Capture the cell that displays the provided text and extract its [x, y] central coordinate. 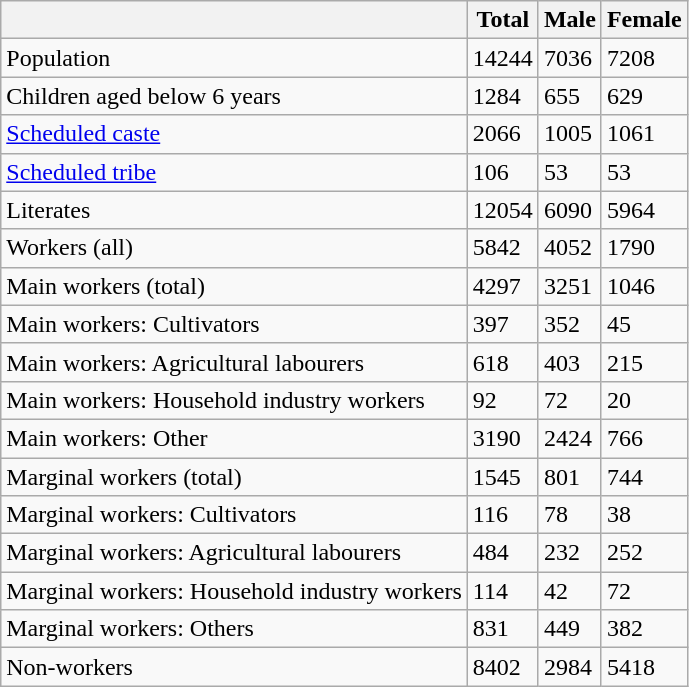
1284 [502, 96]
Marginal workers: Household industry workers [234, 591]
Marginal workers (total) [234, 477]
352 [570, 324]
Male [570, 20]
2984 [570, 667]
12054 [502, 210]
3251 [570, 286]
Population [234, 58]
655 [570, 96]
4052 [570, 248]
38 [644, 515]
3190 [502, 438]
Marginal workers: Others [234, 629]
Scheduled caste [234, 134]
252 [644, 553]
744 [644, 477]
397 [502, 324]
4297 [502, 286]
1790 [644, 248]
5842 [502, 248]
20 [644, 400]
629 [644, 96]
Children aged below 6 years [234, 96]
Main workers: Other [234, 438]
2424 [570, 438]
116 [502, 515]
232 [570, 553]
8402 [502, 667]
Main workers (total) [234, 286]
449 [570, 629]
Main workers: Agricultural labourers [234, 362]
382 [644, 629]
92 [502, 400]
78 [570, 515]
2066 [502, 134]
5964 [644, 210]
Literates [234, 210]
766 [644, 438]
45 [644, 324]
484 [502, 553]
1545 [502, 477]
14244 [502, 58]
42 [570, 591]
Scheduled tribe [234, 172]
215 [644, 362]
Female [644, 20]
1005 [570, 134]
1061 [644, 134]
7036 [570, 58]
1046 [644, 286]
Total [502, 20]
Main workers: Cultivators [234, 324]
Main workers: Household industry workers [234, 400]
6090 [570, 210]
801 [570, 477]
5418 [644, 667]
Non-workers [234, 667]
Marginal workers: Cultivators [234, 515]
7208 [644, 58]
618 [502, 362]
403 [570, 362]
Marginal workers: Agricultural labourers [234, 553]
106 [502, 172]
114 [502, 591]
831 [502, 629]
Workers (all) [234, 248]
